Locate the cell with the specified text and output its [x, y] center coordinate. 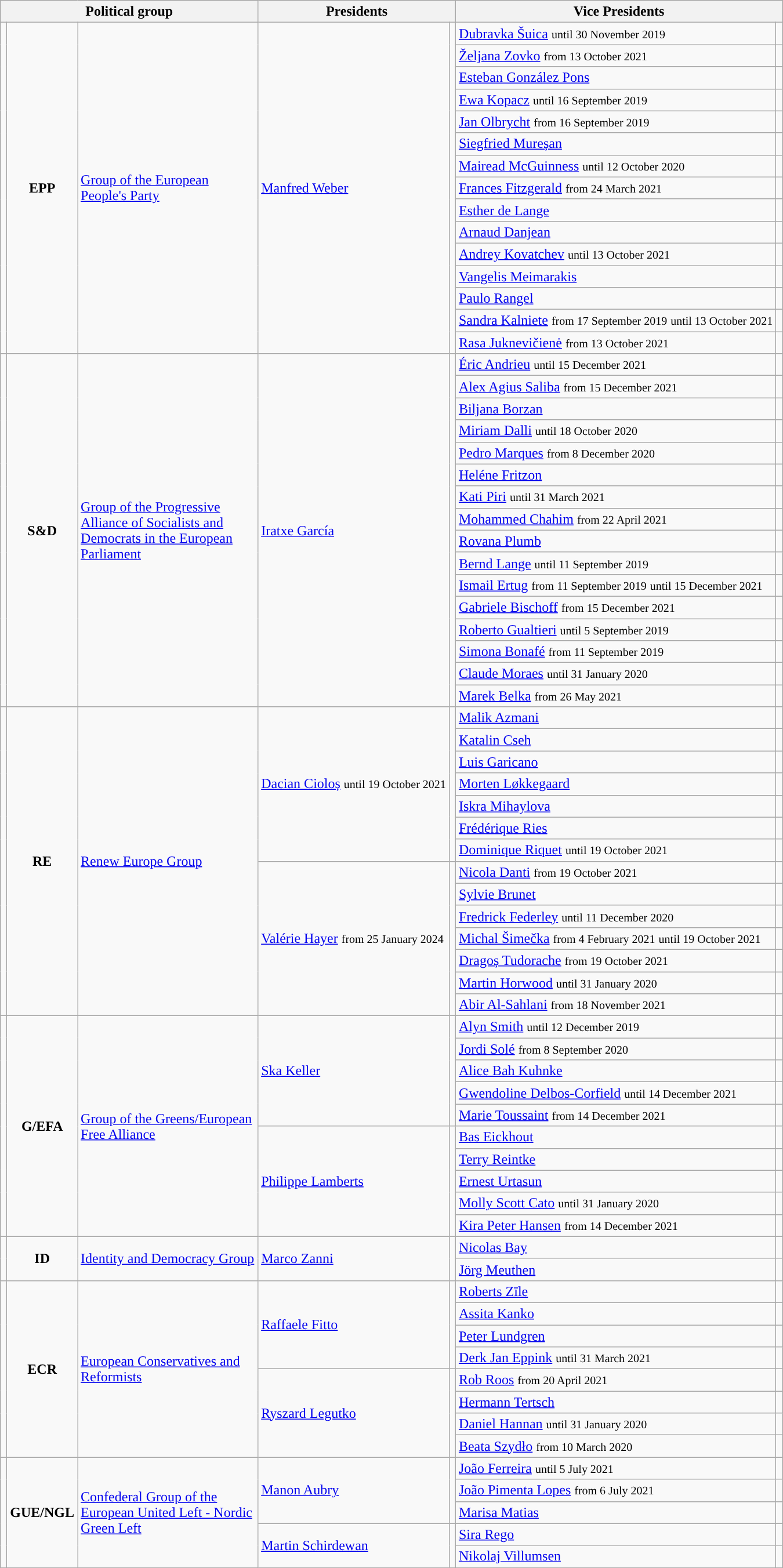
Marie Toussaint from 14 December 2021 [615, 1115]
Fredrick Federley until 11 December 2020 [615, 916]
Ska Keller [354, 1071]
Jordi Solé from 8 September 2020 [615, 1049]
Presidents [357, 12]
Siegfried Mureșan [615, 144]
Alice Bah Kuhnke [615, 1071]
Manfred Weber [354, 188]
Dacian Cioloș until 19 October 2021 [354, 784]
Dubravka Šuica until 30 November 2019 [615, 34]
ID [42, 1258]
Simona Bonafé from 11 September 2019 [615, 652]
Renew Europe Group [168, 862]
Mairead McGuinness until 12 October 2020 [615, 166]
Mohammed Chahim from 22 April 2021 [615, 519]
Ryszard Legutko [354, 1413]
RE [42, 862]
Morten Løkkegaard [615, 784]
Esteban González Pons [615, 78]
Marek Belka from 26 May 2021 [615, 696]
Rob Roos from 20 April 2021 [615, 1380]
Philippe Lamberts [354, 1181]
Nicolas Bay [615, 1247]
Sandra Kalniete from 17 September 2019 until 13 October 2021 [615, 321]
Raffaele Fitto [354, 1324]
João Pimenta Lopes from 6 July 2021 [615, 1490]
Kira Peter Hansen from 14 December 2021 [615, 1225]
Manon Aubry [354, 1490]
Derk Jan Eppink until 31 March 2021 [615, 1358]
Michal Šimečka from 4 February 2021 until 19 October 2021 [615, 938]
Roberts Zīle [615, 1291]
Jan Olbrycht from 16 September 2019 [615, 122]
Malik Azmani [615, 718]
Terry Reintke [615, 1159]
Vangelis Meimarakis [615, 277]
Éric Andrieu until 15 December 2021 [615, 365]
Beata Szydło from 10 March 2020 [615, 1446]
Bernd Lange until 11 September 2019 [615, 563]
Nikolaj Villumsen [615, 1556]
Group of the Progressive Alliance of Socialists and Democrats in the European Parliament [168, 530]
Identity and Democracy Group [168, 1258]
Dragoș Tudorache from 19 October 2021 [615, 960]
Roberto Gualtieri until 5 September 2019 [615, 629]
Alyn Smith until 12 December 2019 [615, 1027]
Confederal Group of the European United Left - Nordic Green Left [168, 1512]
Ernest Urtasun [615, 1181]
Group of the Greens/European Free Alliance [168, 1126]
European Conservatives and Reformists [168, 1369]
ECR [42, 1369]
Molly Scott Cato until 31 January 2020 [615, 1203]
Claude Moraes until 31 January 2020 [615, 674]
Kati Piri until 31 March 2021 [615, 497]
Željana Zovko from 13 October 2021 [615, 56]
Alex Agius Saliba from 15 December 2021 [615, 387]
Group of the European People's Party [168, 188]
Frances Fitzgerald from 24 March 2021 [615, 188]
Abir Al-Sahlani from 18 November 2021 [615, 1005]
Assita Kanko [615, 1313]
Arnaud Danjean [615, 232]
Rovana Plumb [615, 541]
Gwendoline Delbos-Corfield until 14 December 2021 [615, 1093]
Heléne Fritzon [615, 475]
Daniel Hannan until 31 January 2020 [615, 1424]
Sylvie Brunet [615, 894]
Luis Garicano [615, 762]
Jörg Meuthen [615, 1269]
Martin Horwood until 31 January 2020 [615, 983]
Miriam Dalli until 18 October 2020 [615, 431]
Katalin Cseh [615, 740]
GUE/NGL [42, 1512]
Vice Presidents [618, 12]
S&D [42, 530]
Frédérique Ries [615, 828]
Dominique Riquet until 19 October 2021 [615, 850]
Nicola Danti from 19 October 2021 [615, 872]
Esther de Lange [615, 210]
Peter Lundgren [615, 1335]
Paulo Rangel [615, 299]
Gabriele Bischoff from 15 December 2021 [615, 607]
Bas Eickhout [615, 1137]
Marco Zanni [354, 1258]
Valérie Hayer from 25 January 2024 [354, 938]
Political group [129, 12]
Ewa Kopacz until 16 September 2019 [615, 100]
Hermann Tertsch [615, 1402]
Pedro Marques from 8 December 2020 [615, 453]
João Ferreira until 5 July 2021 [615, 1468]
Rasa Juknevičienė from 13 October 2021 [615, 343]
Andrey Kovatchev until 13 October 2021 [615, 254]
Sira Rego [615, 1534]
Marisa Matias [615, 1512]
EPP [42, 188]
Biljana Borzan [615, 409]
G/EFA [42, 1126]
Iskra Mihaylova [615, 806]
Iratxe García [354, 530]
Martin Schirdewan [354, 1545]
Ismail Ertug from 11 September 2019 until 15 December 2021 [615, 585]
